From the cell containing the given text, extract its center point as [x, y] coordinate. 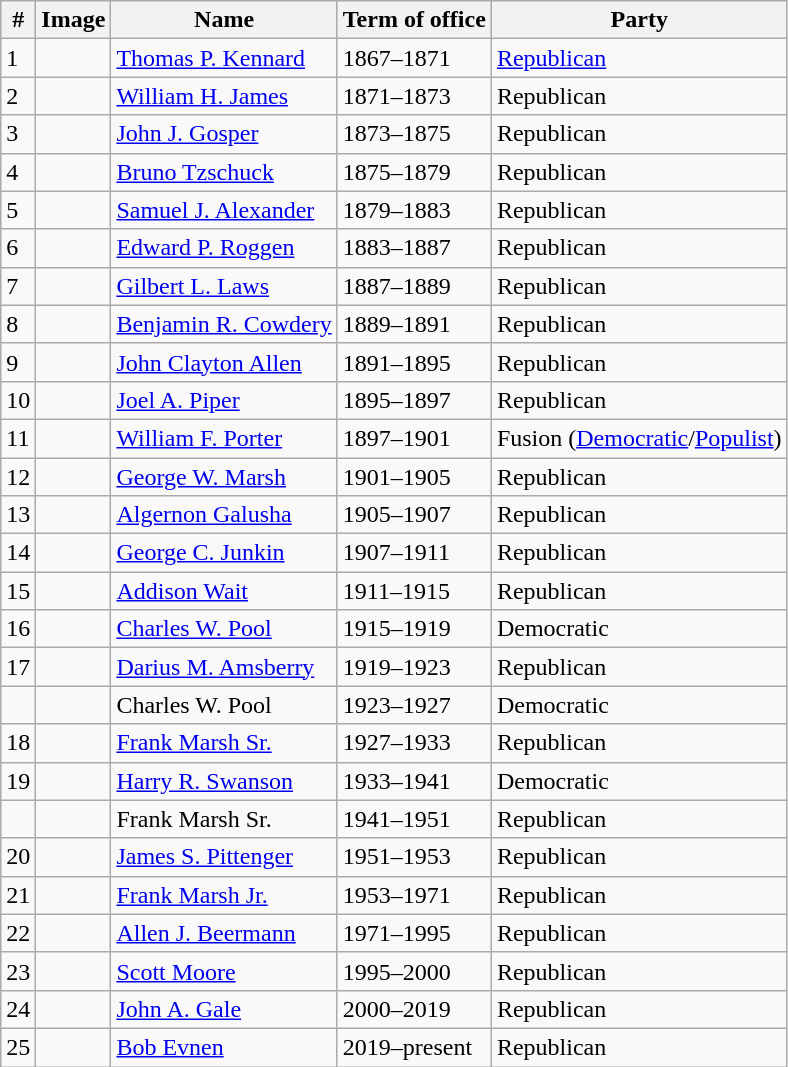
1867–1871 [414, 58]
Bob Evnen [224, 1047]
1905–1907 [414, 515]
William H. James [224, 96]
18 [18, 743]
John A. Gale [224, 1009]
1891–1895 [414, 362]
10 [18, 400]
1871–1873 [414, 96]
1907–1911 [414, 553]
6 [18, 248]
3 [18, 134]
16 [18, 629]
Image [74, 20]
1933–1941 [414, 781]
19 [18, 781]
Algernon Galusha [224, 515]
1911–1915 [414, 591]
John Clayton Allen [224, 362]
George C. Junkin [224, 553]
12 [18, 477]
2000–2019 [414, 1009]
1873–1875 [414, 134]
8 [18, 324]
1953–1971 [414, 895]
1995–2000 [414, 971]
1889–1891 [414, 324]
20 [18, 857]
11 [18, 438]
1951–1953 [414, 857]
Addison Wait [224, 591]
John J. Gosper [224, 134]
14 [18, 553]
Party [639, 20]
25 [18, 1047]
2019–present [414, 1047]
Name [224, 20]
Frank Marsh Jr. [224, 895]
1923–1927 [414, 705]
Harry R. Swanson [224, 781]
Allen J. Beermann [224, 933]
17 [18, 667]
1879–1883 [414, 210]
13 [18, 515]
Scott Moore [224, 971]
1915–1919 [414, 629]
1901–1905 [414, 477]
5 [18, 210]
Term of office [414, 20]
1 [18, 58]
1941–1951 [414, 819]
23 [18, 971]
George W. Marsh [224, 477]
9 [18, 362]
1887–1889 [414, 286]
Benjamin R. Cowdery [224, 324]
4 [18, 172]
21 [18, 895]
1875–1879 [414, 172]
24 [18, 1009]
Fusion (Democratic/Populist) [639, 438]
15 [18, 591]
2 [18, 96]
1919–1923 [414, 667]
Gilbert L. Laws [224, 286]
1927–1933 [414, 743]
Samuel J. Alexander [224, 210]
1895–1897 [414, 400]
Darius M. Amsberry [224, 667]
1883–1887 [414, 248]
James S. Pittenger [224, 857]
1897–1901 [414, 438]
William F. Porter [224, 438]
Thomas P. Kennard [224, 58]
1971–1995 [414, 933]
Bruno Tzschuck [224, 172]
7 [18, 286]
# [18, 20]
22 [18, 933]
Edward P. Roggen [224, 248]
Joel A. Piper [224, 400]
